Determine the (x, y) coordinate at the center of the cell enclosing the given text.  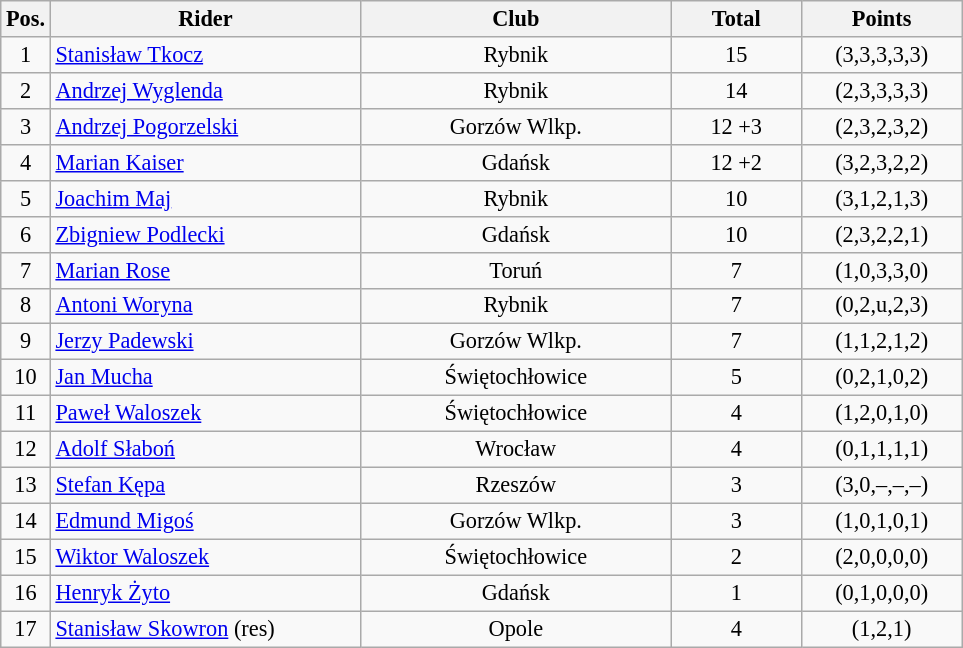
(1,1,2,1,2) (881, 342)
Marian Kaiser (205, 162)
(2,0,0,0,0) (881, 557)
Points (881, 19)
(1,0,1,0,1) (881, 521)
(3,0,–,–,–) (881, 485)
13 (26, 485)
(1,2,0,1,0) (881, 414)
12 (26, 450)
(0,1,1,1,1) (881, 450)
Paweł Waloszek (205, 414)
(3,3,3,3,3) (881, 55)
Opole (516, 629)
Stefan Kępa (205, 485)
(2,3,2,3,2) (881, 126)
17 (26, 629)
(3,2,3,2,2) (881, 162)
Henryk Żyto (205, 593)
11 (26, 414)
Total (736, 19)
Jerzy Padewski (205, 342)
(1,0,3,3,0) (881, 270)
Wiktor Waloszek (205, 557)
(2,3,3,3,3) (881, 90)
Stanisław Tkocz (205, 55)
Toruń (516, 270)
9 (26, 342)
Zbigniew Podlecki (205, 234)
12 +2 (736, 162)
Edmund Migoś (205, 521)
Stanisław Skowron (res) (205, 629)
Marian Rose (205, 270)
Adolf Słaboń (205, 450)
(2,3,2,2,1) (881, 234)
16 (26, 593)
Andrzej Pogorzelski (205, 126)
(1,2,1) (881, 629)
(0,1,0,0,0) (881, 593)
Rider (205, 19)
Jan Mucha (205, 378)
Rzeszów (516, 485)
8 (26, 306)
Club (516, 19)
Joachim Maj (205, 198)
(0,2,u,2,3) (881, 306)
6 (26, 234)
Wrocław (516, 450)
(3,1,2,1,3) (881, 198)
(0,2,1,0,2) (881, 378)
12 +3 (736, 126)
Pos. (26, 19)
Antoni Woryna (205, 306)
Andrzej Wyglenda (205, 90)
